Output the (X, Y) coordinate of the center of the cell containing the given text.  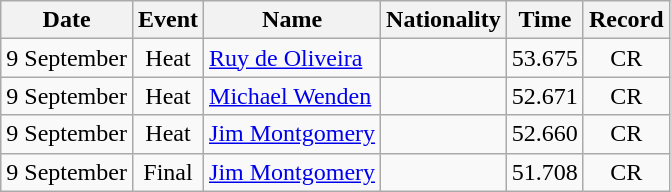
53.675 (544, 58)
Date (67, 20)
Event (168, 20)
Michael Wenden (292, 96)
51.708 (544, 172)
Nationality (444, 20)
Name (292, 20)
Ruy de Oliveira (292, 58)
Record (626, 20)
Final (168, 172)
Time (544, 20)
52.671 (544, 96)
52.660 (544, 134)
